Output the (x, y) coordinate of the center of the cell containing the given text.  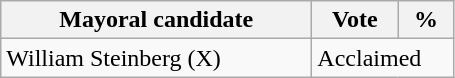
Vote (355, 20)
Acclaimed (383, 58)
William Steinberg (X) (156, 58)
Mayoral candidate (156, 20)
% (426, 20)
